Locate the cell with the specified text and output its (X, Y) center coordinate. 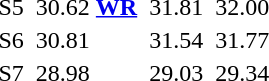
31.54 (176, 40)
30.81 (86, 40)
